Output the (x, y) coordinate of the center of the cell containing the given text.  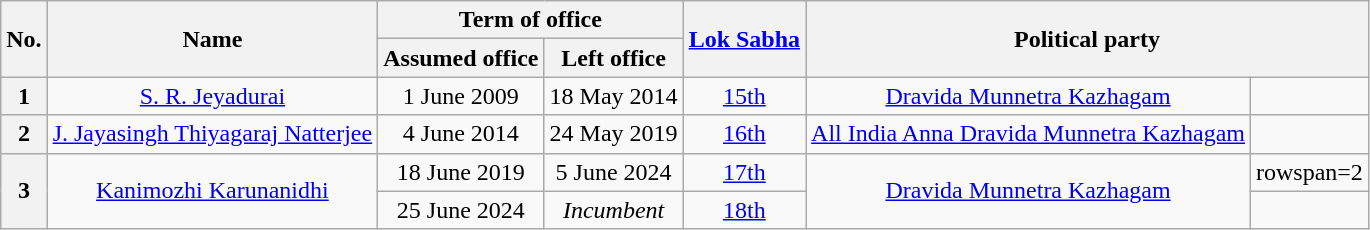
1 (24, 96)
3 (24, 191)
Incumbent (614, 210)
15th (744, 96)
18th (744, 210)
18 June 2019 (461, 172)
18 May 2014 (614, 96)
J. Jayasingh Thiyagaraj Natterjee (212, 134)
16th (744, 134)
rowspan=2 (1309, 172)
2 (24, 134)
17th (744, 172)
4 June 2014 (461, 134)
1 June 2009 (461, 96)
All India Anna Dravida Munnetra Kazhagam (1028, 134)
Kanimozhi Karunanidhi (212, 191)
S. R. Jeyadurai (212, 96)
Assumed office (461, 58)
25 June 2024 (461, 210)
Name (212, 39)
Left office (614, 58)
Term of office (530, 20)
24 May 2019 (614, 134)
No. (24, 39)
Lok Sabha (744, 39)
Political party (1088, 39)
5 June 2024 (614, 172)
